Provide the (x, y) coordinate of the cell's center where the given text is located.  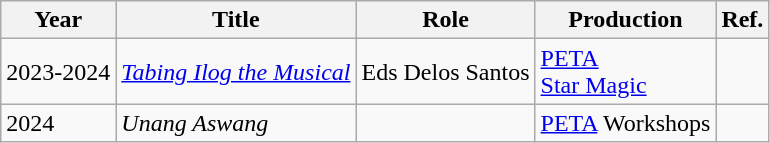
Unang Aswang (236, 123)
2023-2024 (58, 72)
PETAStar Magic (626, 72)
2024 (58, 123)
Role (446, 20)
Year (58, 20)
Tabing Ilog the Musical (236, 72)
Eds Delos Santos (446, 72)
Ref. (742, 20)
Title (236, 20)
PETA Workshops (626, 123)
Production (626, 20)
